Scan for the cell matching the given text and deliver its (X, Y) coordinate at center. 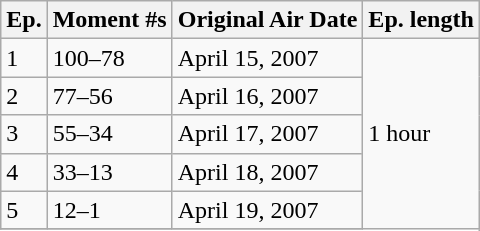
2 (24, 96)
April 15, 2007 (268, 58)
100–78 (110, 58)
April 18, 2007 (268, 172)
April 17, 2007 (268, 134)
77–56 (110, 96)
1 (24, 58)
12–1 (110, 210)
33–13 (110, 172)
Original Air Date (268, 20)
4 (24, 172)
3 (24, 134)
April 19, 2007 (268, 210)
5 (24, 210)
Ep. length (421, 20)
1 hour (421, 134)
Moment #s (110, 20)
55–34 (110, 134)
April 16, 2007 (268, 96)
Ep. (24, 20)
